Output the [x, y] coordinate of the center of the cell containing the given text.  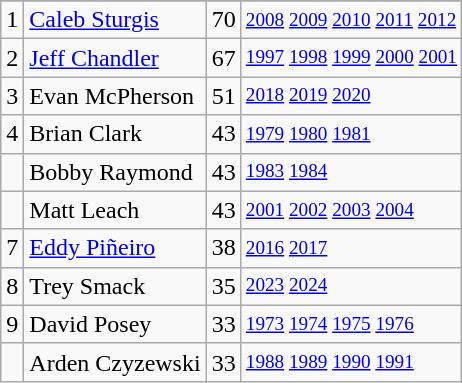
Brian Clark [115, 134]
Evan McPherson [115, 96]
2023 2024 [351, 286]
2001 2002 2003 2004 [351, 210]
8 [12, 286]
Trey Smack [115, 286]
2016 2017 [351, 248]
Eddy Piñeiro [115, 248]
67 [224, 58]
Jeff Chandler [115, 58]
Arden Czyzewski [115, 362]
1997 1998 1999 2000 2001 [351, 58]
7 [12, 248]
4 [12, 134]
1988 1989 1990 1991 [351, 362]
9 [12, 324]
2 [12, 58]
35 [224, 286]
1979 1980 1981 [351, 134]
70 [224, 20]
1983 1984 [351, 172]
Matt Leach [115, 210]
Bobby Raymond [115, 172]
38 [224, 248]
2008 2009 2010 2011 2012 [351, 20]
1 [12, 20]
David Posey [115, 324]
1973 1974 1975 1976 [351, 324]
Caleb Sturgis [115, 20]
51 [224, 96]
3 [12, 96]
2018 2019 2020 [351, 96]
